Determine the (x, y) coordinate at the center of the cell enclosing the given text.  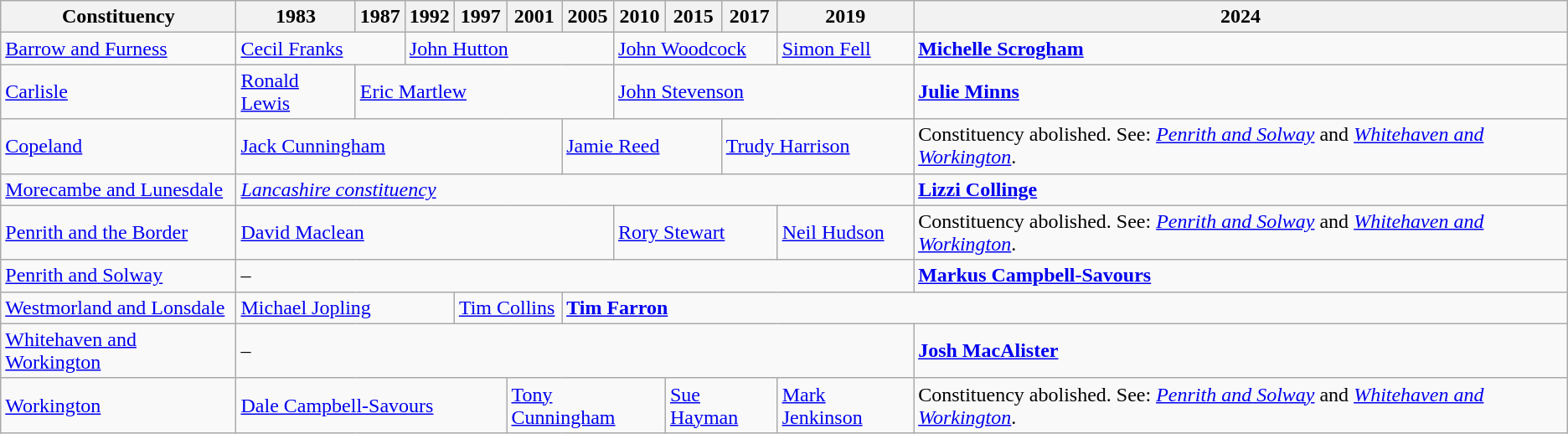
Mark Jenkinson (846, 406)
John Stevenson (764, 92)
2024 (1241, 17)
Josh MacAlister (1241, 350)
1992 (429, 17)
2019 (846, 17)
Lizzi Collinge (1241, 189)
2010 (640, 17)
2017 (749, 17)
1983 (296, 17)
2015 (694, 17)
Michael Jopling (345, 307)
Markus Campbell-Savours (1241, 276)
Tony Cunningham (586, 406)
Tim Farron (1065, 307)
Carlisle (119, 92)
Michelle Scrogham (1241, 49)
1987 (380, 17)
Whitehaven and Workington (119, 350)
Simon Fell (846, 49)
Penrith and the Border (119, 233)
Cecil Franks (320, 49)
Penrith and Solway (119, 276)
John Woodcock (696, 49)
Sue Hayman (721, 406)
2001 (534, 17)
Eric Martlew (484, 92)
Rory Stewart (696, 233)
Copeland (119, 146)
Neil Hudson (846, 233)
Constituency (119, 17)
David Maclean (426, 233)
Julie Minns (1241, 92)
Tim Collins (508, 307)
Trudy Harrison (818, 146)
Barrow and Furness (119, 49)
Jamie Reed (642, 146)
Jack Cunningham (399, 146)
1997 (481, 17)
Workington (119, 406)
Lancashire constituency (575, 189)
Westmorland and Lonsdale (119, 307)
2005 (588, 17)
Dale Campbell-Savours (372, 406)
Morecambe and Lunesdale (119, 189)
Ronald Lewis (296, 92)
John Hutton (509, 49)
